Extract the (X, Y) coordinate from the center of the cell holding the provided text.  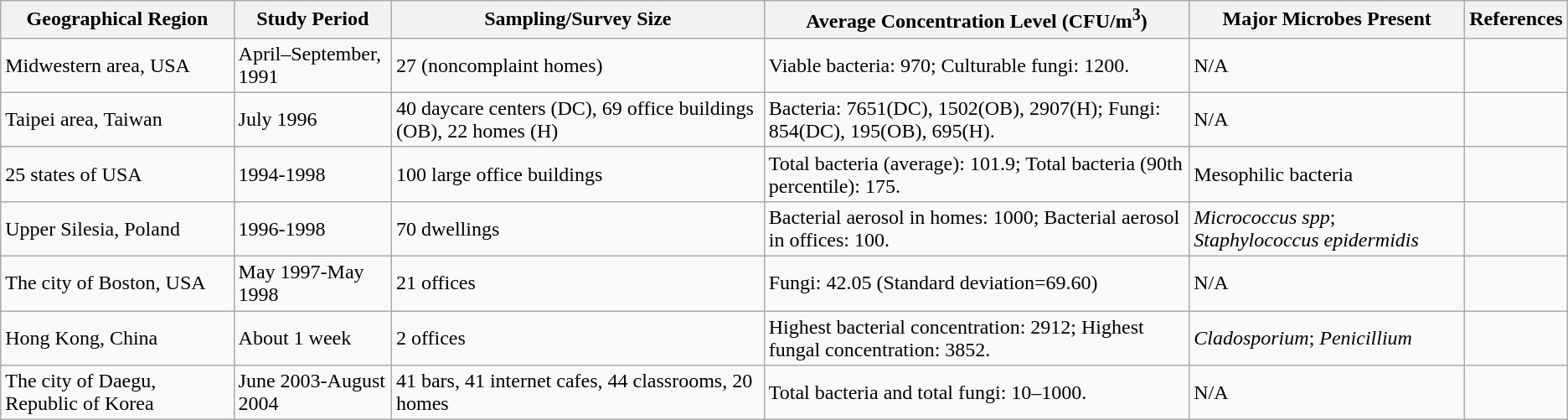
References (1516, 20)
Cladosporium; Penicillium (1327, 339)
The city of Boston, USA (117, 283)
Mesophilic bacteria (1327, 174)
1994-1998 (312, 174)
Fungi: 42.05 (Standard deviation=69.60) (977, 283)
25 states of USA (117, 174)
41 bars, 41 internet cafes, 44 classrooms, 20 homes (578, 392)
About 1 week (312, 339)
100 large office buildings (578, 174)
Average Concentration Level (CFU/m3) (977, 20)
Bacterial aerosol in homes: 1000; Bacterial aerosol in offices: 100. (977, 228)
Total bacteria and total fungi: 10–1000. (977, 392)
Geographical Region (117, 20)
Study Period (312, 20)
2 offices (578, 339)
Sampling/Survey Size (578, 20)
Viable bacteria: 970; Culturable fungi: 1200. (977, 65)
Upper Silesia, Poland (117, 228)
Midwestern area, USA (117, 65)
40 daycare centers (DC), 69 office buildings (OB), 22 homes (H) (578, 119)
The city of Daegu, Republic of Korea (117, 392)
Major Microbes Present (1327, 20)
70 dwellings (578, 228)
Bacteria: 7651(DC), 1502(OB), 2907(H); Fungi: 854(DC), 195(OB), 695(H). (977, 119)
Micrococcus spp; Staphylococcus epidermidis (1327, 228)
May 1997-May 1998 (312, 283)
April–September, 1991 (312, 65)
June 2003-August 2004 (312, 392)
Taipei area, Taiwan (117, 119)
Hong Kong, China (117, 339)
21 offices (578, 283)
Total bacteria (average): 101.9; Total bacteria (90th percentile): 175. (977, 174)
27 (noncomplaint homes) (578, 65)
1996-1998 (312, 228)
Highest bacterial concentration: 2912; Highest fungal concentration: 3852. (977, 339)
July 1996 (312, 119)
